Provide the (X, Y) coordinate of the cell's center where the given text is located.  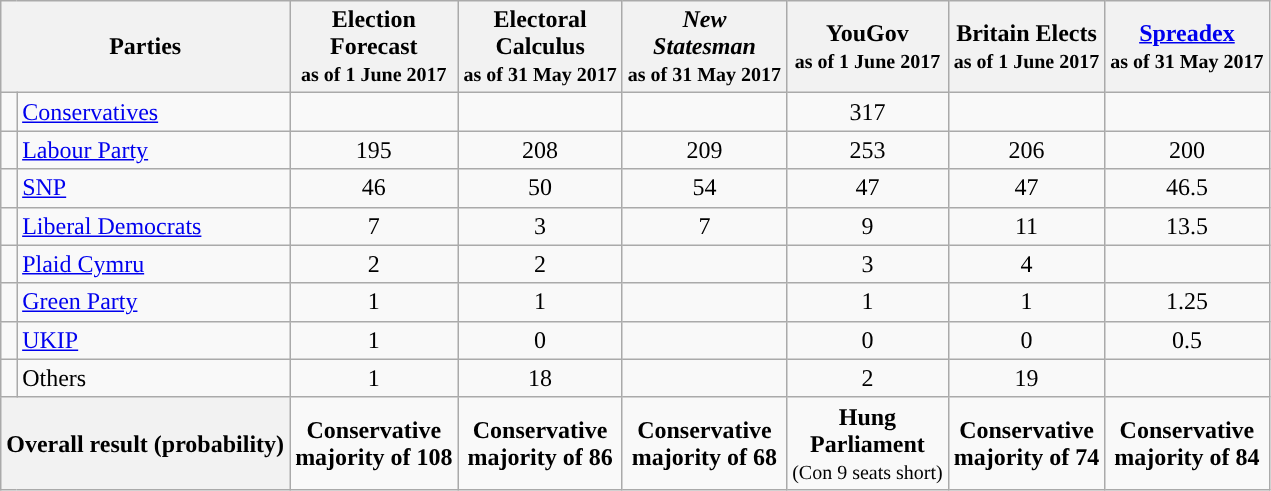
50 (540, 188)
Hung Parliament (Con 9 seats short) (868, 443)
195 (374, 150)
ElectionForecastas of 1 June 2017 (374, 47)
Liberal Democrats (154, 226)
19 (1026, 378)
209 (704, 150)
NewStatesmanas of 31 May 2017 (704, 47)
46.5 (1187, 188)
9 (868, 226)
Conservative majority of 74 (1026, 443)
Labour Party (154, 150)
206 (1026, 150)
Britain Electsas of 1 June 2017 (1026, 47)
Electoral Calculusas of 31 May 2017 (540, 47)
317 (868, 112)
46 (374, 188)
Spreadexas of 31 May 2017 (1187, 47)
Plaid Cymru (154, 264)
Others (154, 378)
Conservatives (154, 112)
0.5 (1187, 340)
Conservative majority of 86 (540, 443)
200 (1187, 150)
Conservative majority of 108 (374, 443)
4 (1026, 264)
11 (1026, 226)
253 (868, 150)
Green Party (154, 302)
YouGovas of 1 June 2017 (868, 47)
Conservative majority of 68 (704, 443)
13.5 (1187, 226)
18 (540, 378)
Overall result (probability) (146, 443)
54 (704, 188)
UKIP (154, 340)
208 (540, 150)
1.25 (1187, 302)
SNP (154, 188)
Parties (146, 47)
Conservative majority of 84 (1187, 443)
